Return the (X, Y) coordinate for the center point of the cell that contains the specified text.  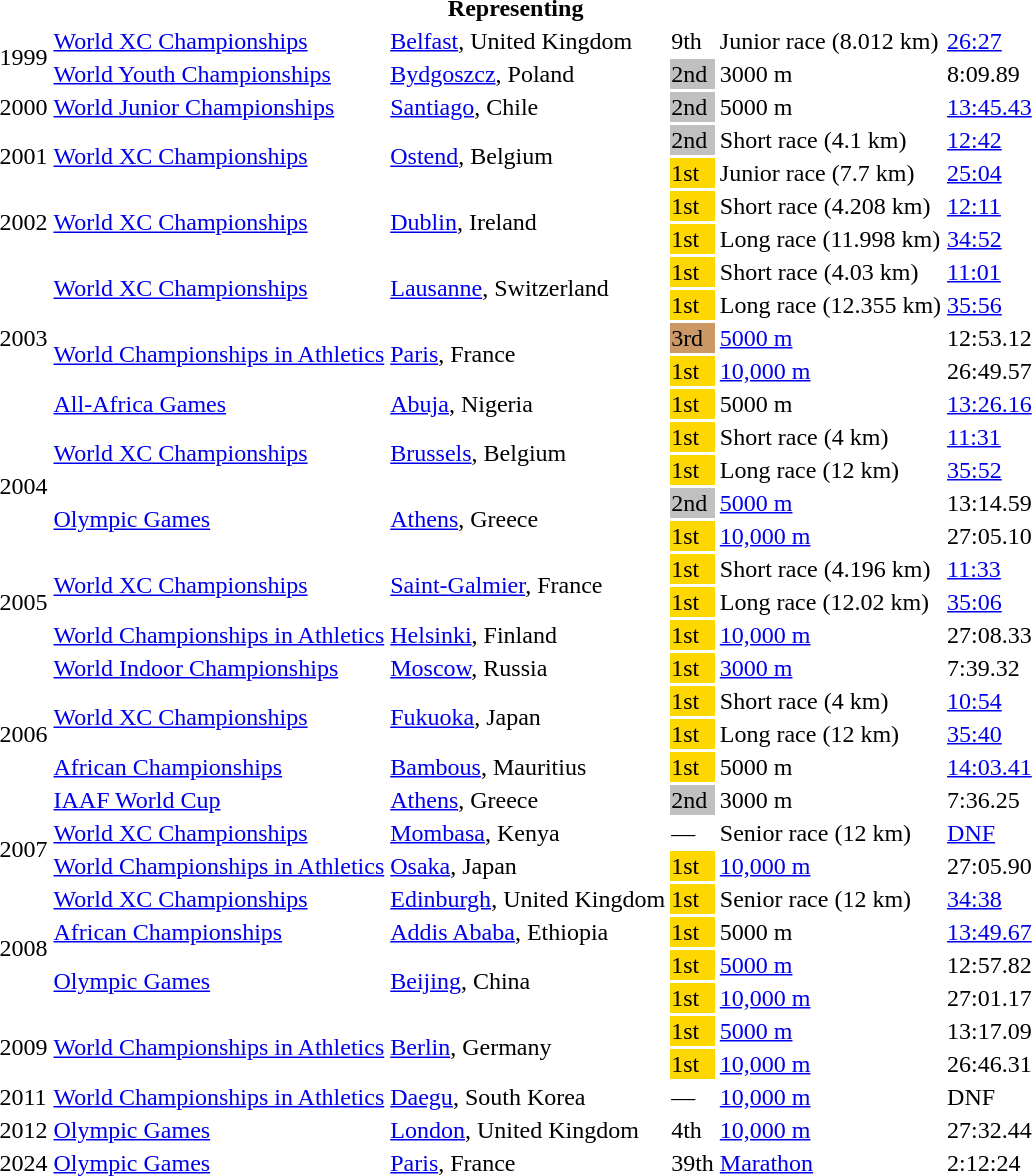
Short race (4.208 km) (830, 206)
Bydgoszcz, Poland (528, 74)
Mombasa, Kenya (528, 833)
Moscow, Russia (528, 668)
Paris, France (528, 354)
Saint-Galmier, France (528, 586)
Short race (4.03 km) (830, 272)
Long race (12.02 km) (830, 602)
Addis Ababa, Ethiopia (528, 932)
IAAF World Cup (219, 800)
Berlin, Germany (528, 1048)
London, United Kingdom (528, 1130)
World Indoor Championships (219, 668)
Long race (12.355 km) (830, 305)
9th (693, 41)
Abuja, Nigeria (528, 404)
Daegu, South Korea (528, 1097)
World Youth Championships (219, 74)
Beijing, China (528, 982)
Bambous, Mauritius (528, 767)
Helsinki, Finland (528, 635)
3rd (693, 338)
Fukuoka, Japan (528, 718)
Short race (4.1 km) (830, 140)
World Junior Championships (219, 107)
Dublin, Ireland (528, 222)
Santiago, Chile (528, 107)
Long race (11.998 km) (830, 239)
Edinburgh, United Kingdom (528, 899)
Brussels, Belgium (528, 454)
Lausanne, Switzerland (528, 288)
All-Africa Games (219, 404)
Junior race (7.7 km) (830, 173)
Osaka, Japan (528, 866)
4th (693, 1130)
Junior race (8.012 km) (830, 41)
Short race (4.196 km) (830, 569)
Belfast, United Kingdom (528, 41)
Ostend, Belgium (528, 156)
